Provide the (x, y) coordinate of the cell's center where the given text is located.  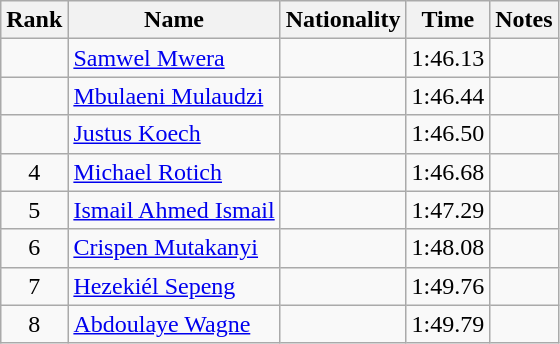
Michael Rotich (174, 172)
1:46.13 (448, 58)
Time (448, 20)
Notes (524, 20)
1:48.08 (448, 248)
Samwel Mwera (174, 58)
8 (34, 324)
1:49.76 (448, 286)
Hezekiél Sepeng (174, 286)
1:47.29 (448, 210)
6 (34, 248)
5 (34, 210)
Nationality (343, 20)
Justus Koech (174, 134)
Rank (34, 20)
1:46.68 (448, 172)
4 (34, 172)
Ismail Ahmed Ismail (174, 210)
1:46.44 (448, 96)
7 (34, 286)
Name (174, 20)
1:49.79 (448, 324)
Mbulaeni Mulaudzi (174, 96)
1:46.50 (448, 134)
Abdoulaye Wagne (174, 324)
Crispen Mutakanyi (174, 248)
